From the cell containing the given text, extract its center point as [X, Y] coordinate. 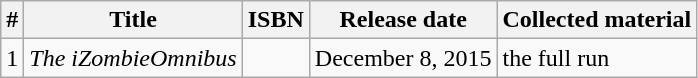
# [12, 20]
Collected material [597, 20]
December 8, 2015 [403, 58]
the full run [597, 58]
Title [133, 20]
1 [12, 58]
ISBN [276, 20]
Release date [403, 20]
The iZombieOmnibus [133, 58]
